Return the (X, Y) coordinate for the center point of the cell that contains the specified text.  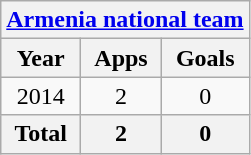
Year (41, 58)
2014 (41, 96)
Apps (122, 58)
Goals (205, 58)
Total (41, 134)
Armenia national team (125, 20)
